Scan for the cell matching the given text and deliver its [x, y] coordinate at center. 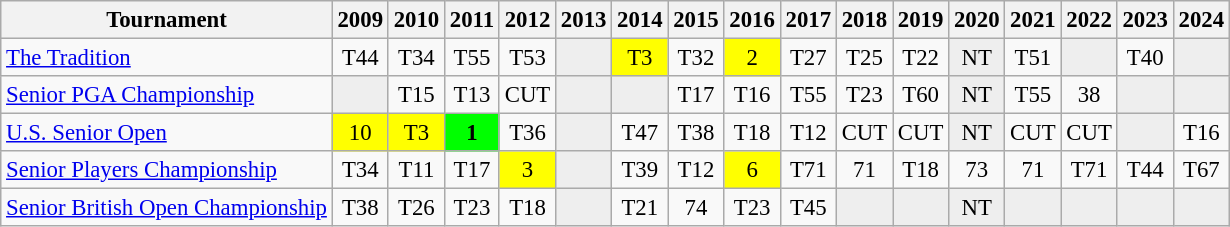
6 [752, 170]
T53 [527, 58]
Senior Players Championship [166, 170]
T45 [808, 208]
2022 [1089, 20]
2015 [696, 20]
2016 [752, 20]
The Tradition [166, 58]
2014 [640, 20]
T15 [416, 95]
2023 [1145, 20]
2013 [584, 20]
3 [527, 170]
T67 [1201, 170]
2021 [1033, 20]
2017 [808, 20]
T60 [920, 95]
38 [1089, 95]
2024 [1201, 20]
T36 [527, 133]
T47 [640, 133]
T11 [416, 170]
Tournament [166, 20]
74 [696, 208]
T39 [640, 170]
2020 [977, 20]
T13 [472, 95]
2019 [920, 20]
U.S. Senior Open [166, 133]
10 [360, 133]
T32 [696, 58]
Senior British Open Championship [166, 208]
T21 [640, 208]
T51 [1033, 58]
Senior PGA Championship [166, 95]
2010 [416, 20]
2009 [360, 20]
T40 [1145, 58]
T27 [808, 58]
T22 [920, 58]
T25 [864, 58]
T26 [416, 208]
2012 [527, 20]
2018 [864, 20]
1 [472, 133]
2 [752, 58]
73 [977, 170]
2011 [472, 20]
